Find where the given text appears and provide that cell's center as [x, y] coordinate. 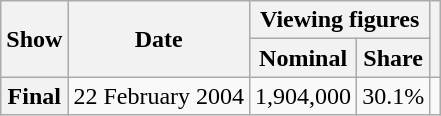
Final [34, 96]
Nominal [304, 58]
22 February 2004 [159, 96]
30.1% [394, 96]
1,904,000 [304, 96]
Viewing figures [340, 20]
Date [159, 39]
Show [34, 39]
Share [394, 58]
